Output the [X, Y] coordinate of the center of the cell containing the given text.  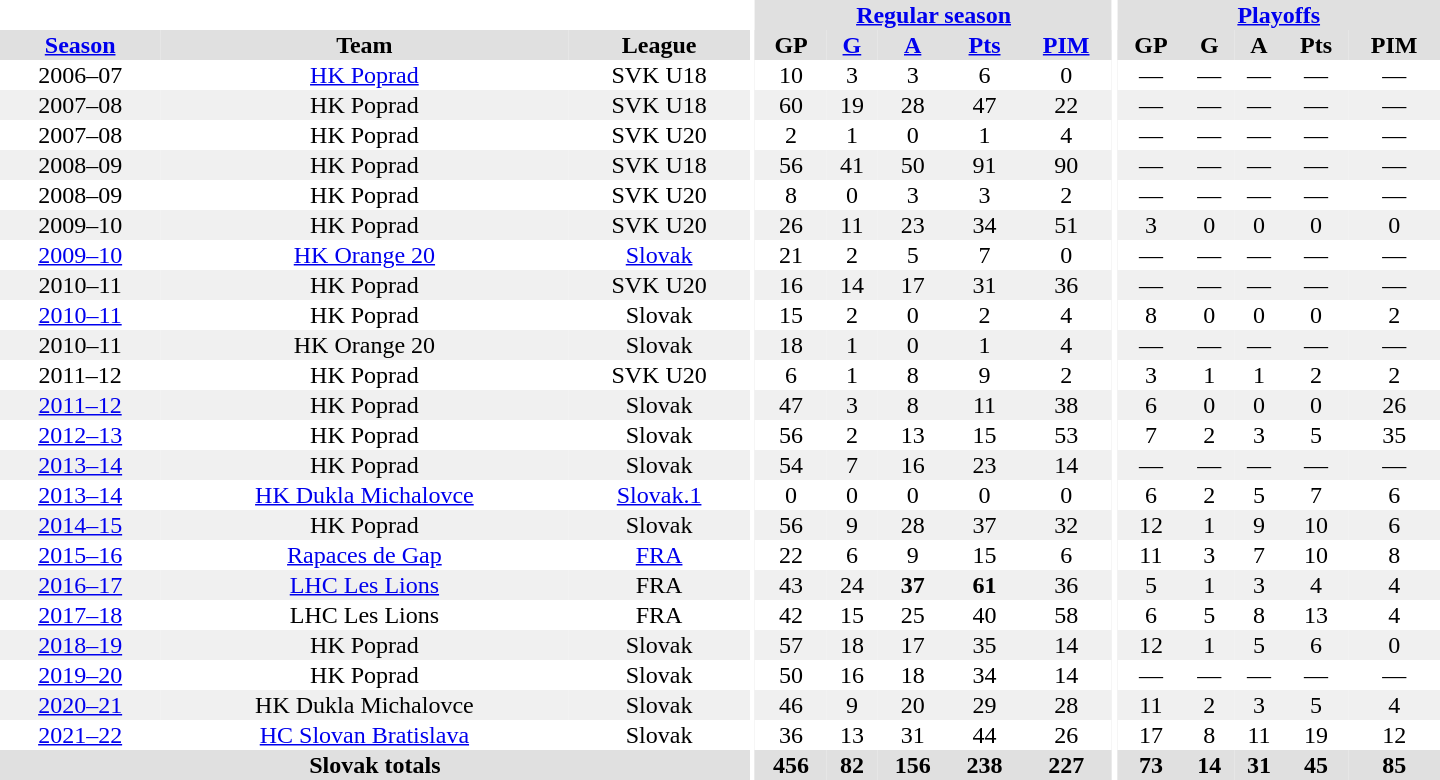
57 [791, 645]
43 [791, 585]
238 [985, 765]
32 [1066, 525]
HC Slovan Bratislava [364, 735]
58 [1066, 615]
54 [791, 465]
2015–16 [80, 555]
Team [364, 45]
46 [791, 705]
2021–22 [80, 735]
29 [985, 705]
2006–07 [80, 75]
60 [791, 105]
91 [985, 165]
82 [852, 765]
21 [791, 255]
20 [913, 705]
2018–19 [80, 645]
Regular season [934, 15]
Season [80, 45]
227 [1066, 765]
League [660, 45]
45 [1316, 765]
44 [985, 735]
2017–18 [80, 615]
Slovak.1 [660, 495]
156 [913, 765]
85 [1394, 765]
73 [1150, 765]
90 [1066, 165]
2014–15 [80, 525]
2020–21 [80, 705]
25 [913, 615]
2019–20 [80, 675]
24 [852, 585]
2016–17 [80, 585]
Rapaces de Gap [364, 555]
Slovak totals [375, 765]
456 [791, 765]
Playoffs [1278, 15]
38 [1066, 405]
40 [985, 615]
42 [791, 615]
41 [852, 165]
53 [1066, 435]
2012–13 [80, 435]
61 [985, 585]
51 [1066, 225]
